Determine the [X, Y] coordinate at the center of the cell enclosing the given text.  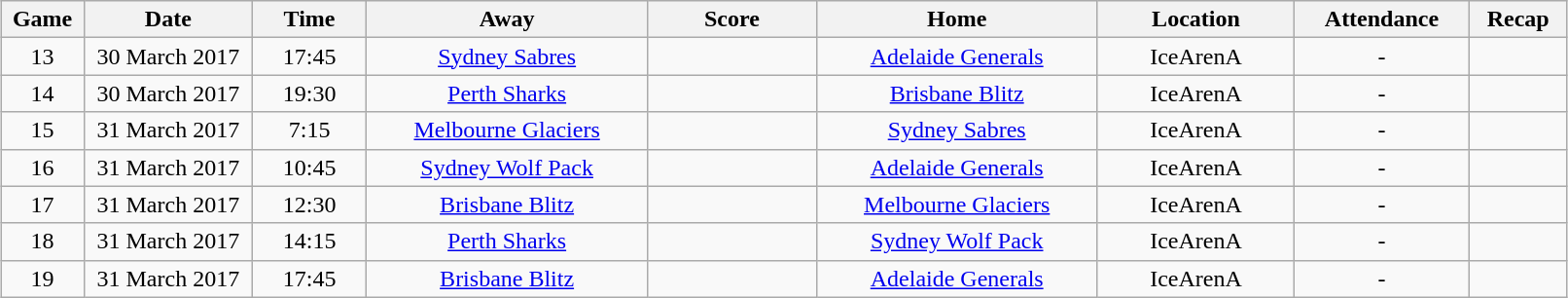
Date [167, 19]
Away [508, 19]
19 [43, 279]
10:45 [309, 168]
14 [43, 93]
Recap [1517, 19]
14:15 [309, 242]
17 [43, 205]
15 [43, 130]
Location [1195, 19]
Game [43, 19]
16 [43, 168]
12:30 [309, 205]
7:15 [309, 130]
Time [309, 19]
13 [43, 56]
18 [43, 242]
Score [731, 19]
Home [957, 19]
19:30 [309, 93]
Attendance [1382, 19]
